Capture the cell that displays the provided text and extract its (X, Y) central coordinate. 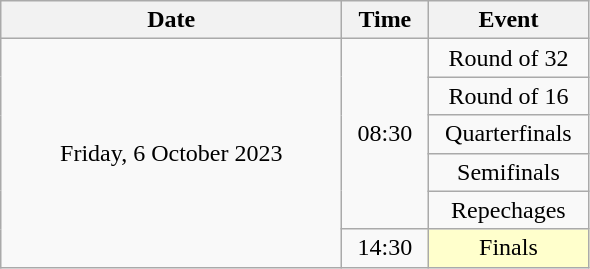
Event (508, 20)
Time (385, 20)
Friday, 6 October 2023 (172, 153)
Finals (508, 248)
Round of 32 (508, 58)
Date (172, 20)
Semifinals (508, 172)
Repechages (508, 210)
08:30 (385, 134)
Quarterfinals (508, 134)
14:30 (385, 248)
Round of 16 (508, 96)
